Search for the cell housing the specified text and yield its (X, Y) center coordinate. 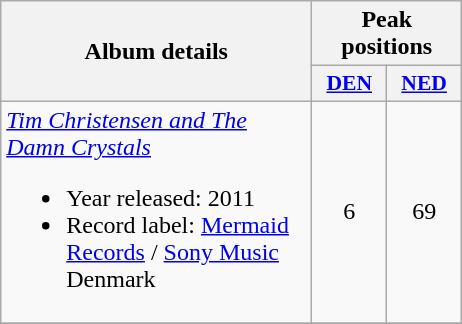
Tim Christensen and The Damn CrystalsYear released: 2011Record label: Mermaid Records / Sony Music Denmark (156, 212)
NED (424, 84)
6 (350, 212)
DEN (350, 84)
69 (424, 212)
Peak positions (387, 34)
Album details (156, 52)
